For the text-containing cell, return its midpoint in [x, y] coordinate format. 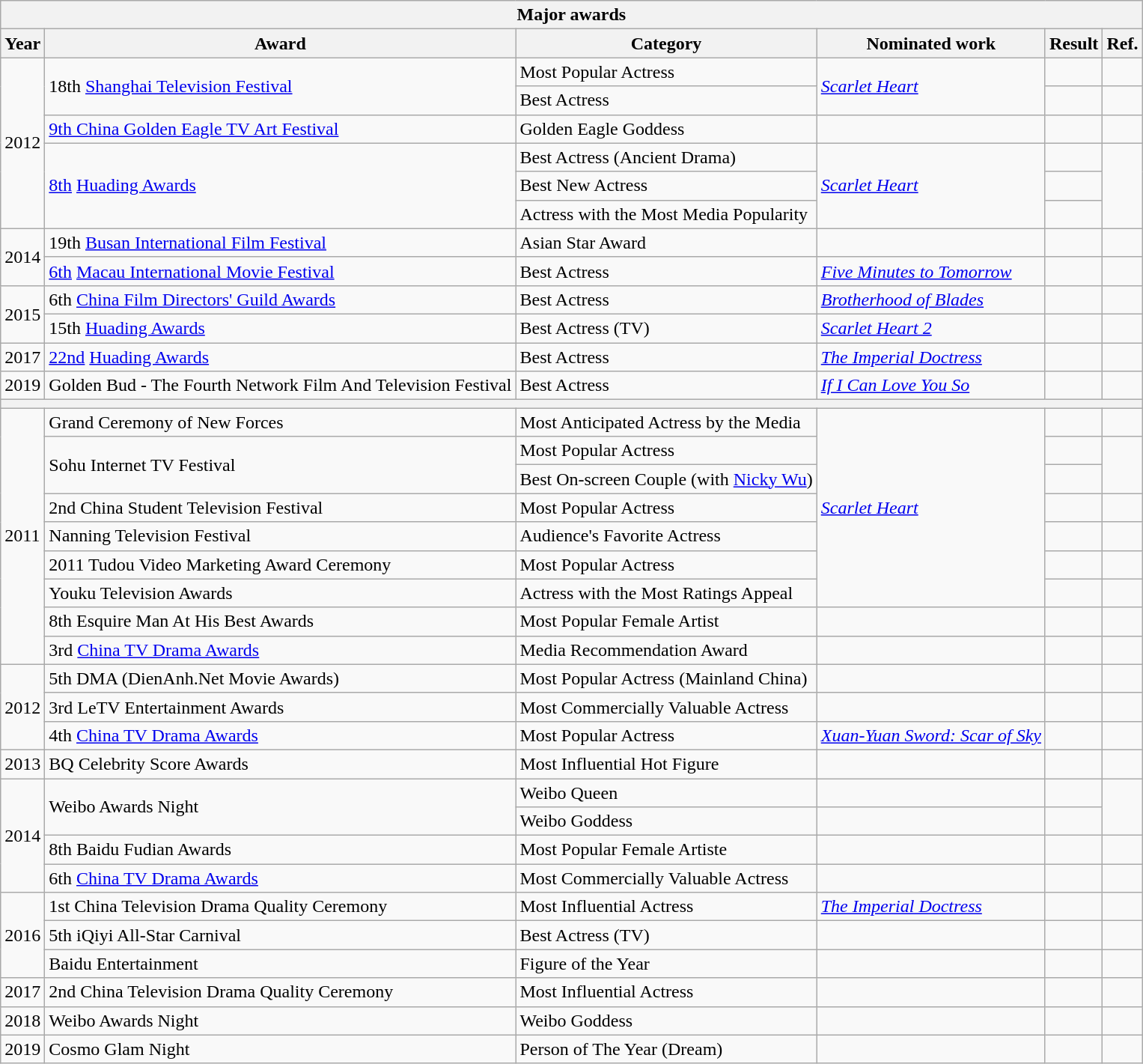
6th China Film Directors' Guild Awards [280, 300]
4th China TV Drama Awards [280, 735]
Figure of the Year [666, 964]
Person of The Year (Dream) [666, 1049]
Golden Bud - The Fourth Network Film And Television Festival [280, 386]
Cosmo Glam Night [280, 1049]
Most Popular Female Artist [666, 621]
Actress with the Most Media Popularity [666, 214]
6th China TV Drama Awards [280, 878]
22nd Huading Awards [280, 357]
Youku Television Awards [280, 593]
Best Actress (Ancient Drama) [666, 157]
Sohu Internet TV Festival [280, 465]
2018 [22, 1021]
5th iQiyi All-Star Carnival [280, 935]
3rd China TV Drama Awards [280, 650]
2016 [22, 935]
Golden Eagle Goddess [666, 129]
Best New Actress [666, 186]
18th Shanghai Television Festival [280, 86]
1st China Television Drama Quality Ceremony [280, 907]
2nd China Television Drama Quality Ceremony [280, 992]
8th Huading Awards [280, 186]
If I Can Love You So [931, 386]
Result [1073, 43]
Award [280, 43]
Category [666, 43]
Asian Star Award [666, 243]
Year [22, 43]
Most Influential Hot Figure [666, 764]
19th Busan International Film Festival [280, 243]
6th Macau International Movie Festival [280, 271]
3rd LeTV Entertainment Awards [280, 707]
Scarlet Heart 2 [931, 328]
Brotherhood of Blades [931, 300]
Grand Ceremony of New Forces [280, 422]
2011 Tudou Video Marketing Award Ceremony [280, 565]
2015 [22, 314]
2nd China Student Television Festival [280, 508]
Audience's Favorite Actress [666, 536]
Best On-screen Couple (with Nicky Wu) [666, 479]
Most Popular Actress (Mainland China) [666, 678]
5th DMA (DienAnh.Net Movie Awards) [280, 678]
Actress with the Most Ratings Appeal [666, 593]
8th Esquire Man At His Best Awards [280, 621]
Baidu Entertainment [280, 964]
9th China Golden Eagle TV Art Festival [280, 129]
Xuan-Yuan Sword: Scar of Sky [931, 735]
Ref. [1123, 43]
Five Minutes to Tomorrow [931, 271]
Major awards [572, 15]
Most Anticipated Actress by the Media [666, 422]
Weibo Queen [666, 793]
15th Huading Awards [280, 328]
Nominated work [931, 43]
2013 [22, 764]
Most Popular Female Artiste [666, 850]
Media Recommendation Award [666, 650]
Nanning Television Festival [280, 536]
8th Baidu Fudian Awards [280, 850]
BQ Celebrity Score Awards [280, 764]
2011 [22, 536]
